Find where the given text appears and provide that cell's center as [x, y] coordinate. 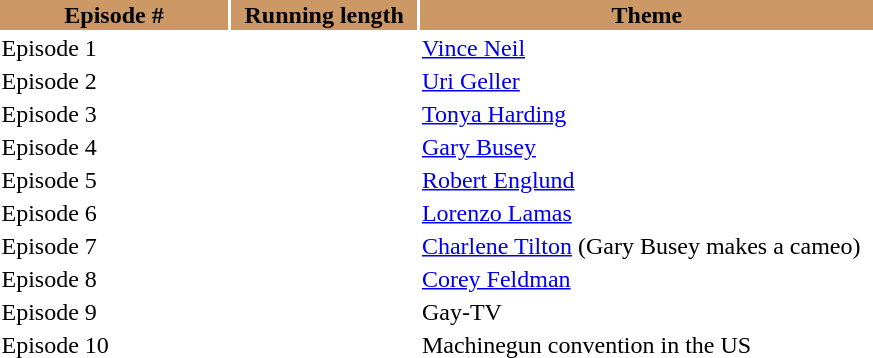
Episode 2 [114, 81]
Episode 7 [114, 246]
Episode 9 [114, 312]
Theme [646, 15]
Charlene Tilton (Gary Busey makes a cameo) [646, 246]
Episode 5 [114, 180]
Corey Feldman [646, 279]
Gary Busey [646, 147]
Tonya Harding [646, 114]
Episode 4 [114, 147]
Uri Geller [646, 81]
Episode 3 [114, 114]
Lorenzo Lamas [646, 213]
Robert Englund [646, 180]
Episode 1 [114, 48]
Running length [324, 15]
Episode 8 [114, 279]
Episode 6 [114, 213]
Gay-TV [646, 312]
Episode # [114, 15]
Vince Neil [646, 48]
